Scan for the cell matching the given text and deliver its (X, Y) coordinate at center. 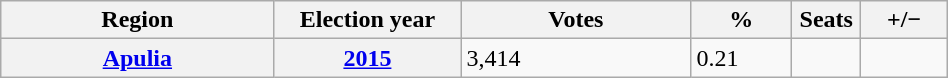
0.21 (742, 58)
Region (138, 20)
% (742, 20)
Votes (576, 20)
+/− (904, 20)
2015 (368, 58)
Election year (368, 20)
3,414 (576, 58)
Apulia (138, 58)
Seats (826, 20)
